Return [X, Y] of the center of cell containing provided text 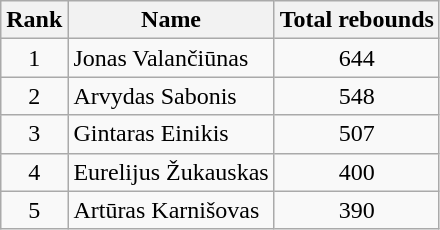
3 [34, 134]
Total rebounds [356, 20]
507 [356, 134]
Name [171, 20]
400 [356, 172]
5 [34, 210]
390 [356, 210]
644 [356, 58]
4 [34, 172]
1 [34, 58]
2 [34, 96]
548 [356, 96]
Rank [34, 20]
Artūras Karnišovas [171, 210]
Gintaras Einikis [171, 134]
Eurelijus Žukauskas [171, 172]
Arvydas Sabonis [171, 96]
Jonas Valančiūnas [171, 58]
